Return the [x, y] coordinate for the center point of the cell that contains the specified text.  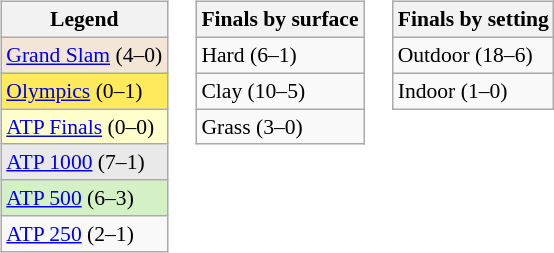
Clay (10–5) [280, 91]
ATP Finals (0–0) [84, 127]
ATP 250 (2–1) [84, 234]
ATP 500 (6–3) [84, 198]
Indoor (1–0) [474, 91]
ATP 1000 (7–1) [84, 162]
Grass (3–0) [280, 127]
Outdoor (18–6) [474, 55]
Grand Slam (4–0) [84, 55]
Finals by surface [280, 20]
Olympics (0–1) [84, 91]
Finals by setting [474, 20]
Hard (6–1) [280, 55]
Legend [84, 20]
